Scan for the cell matching the given text and deliver its (x, y) coordinate at center. 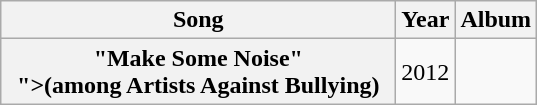
Song (198, 20)
"Make Some Noise"">(among Artists Against Bullying) (198, 72)
Album (496, 20)
2012 (426, 72)
Year (426, 20)
